Search for the cell housing the specified text and yield its [x, y] center coordinate. 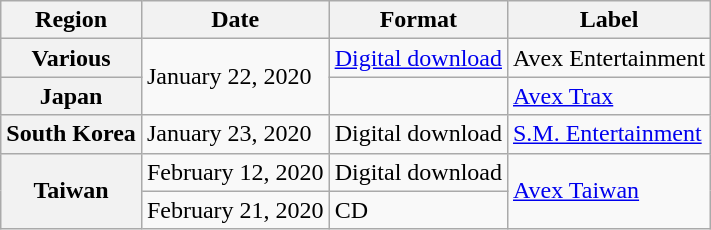
Avex Trax [608, 96]
February 12, 2020 [235, 172]
S.M. Entertainment [608, 134]
South Korea [72, 134]
Avex Taiwan [608, 191]
January 22, 2020 [235, 77]
Taiwan [72, 191]
Date [235, 20]
Label [608, 20]
Various [72, 58]
February 21, 2020 [235, 210]
Japan [72, 96]
Format [418, 20]
CD [418, 210]
Avex Entertainment [608, 58]
January 23, 2020 [235, 134]
Region [72, 20]
